Return the [X, Y] coordinate for the center point of the cell that contains the specified text.  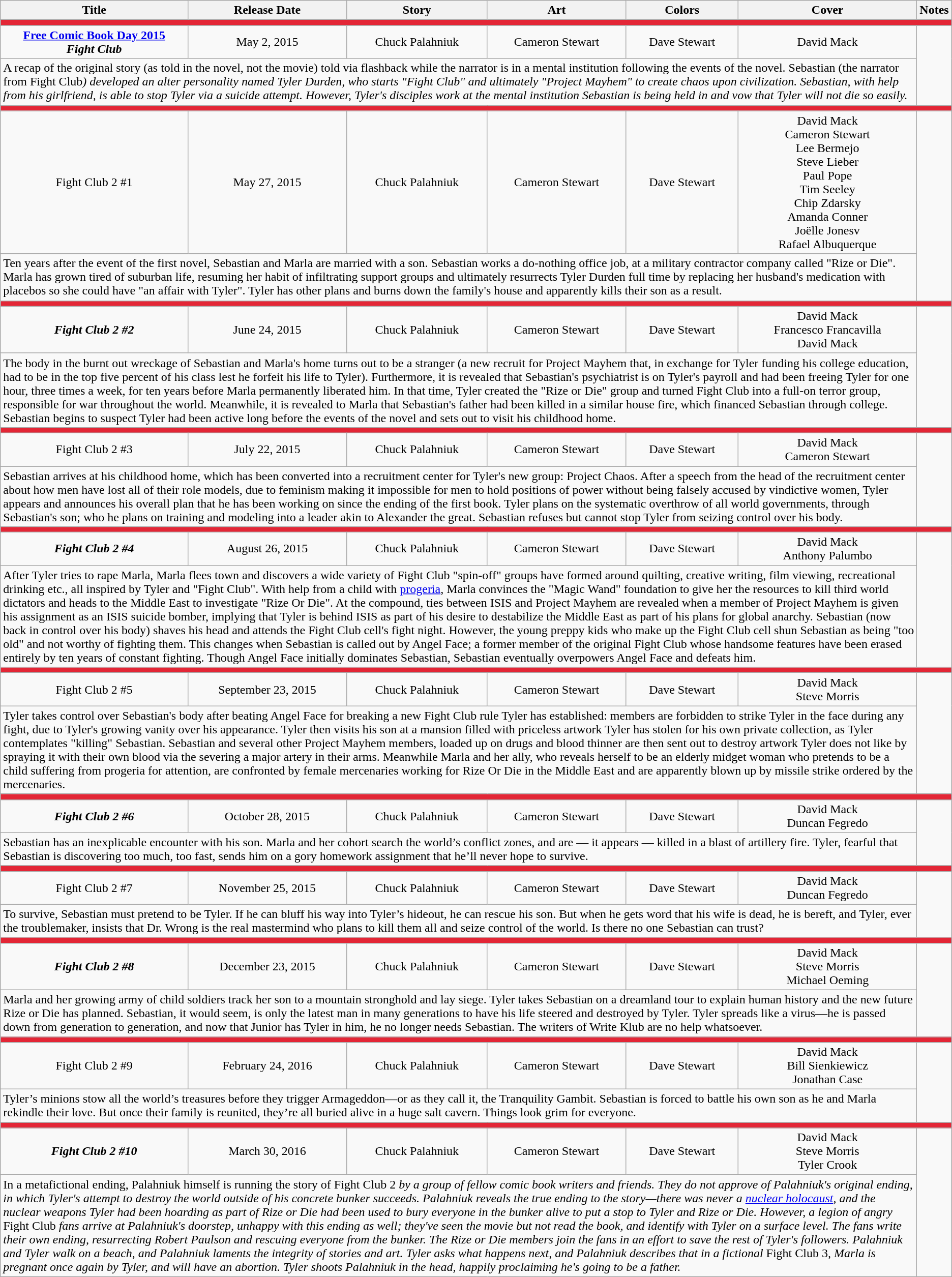
May 27, 2015 [267, 182]
David MackCameron Stewart [828, 450]
Fight Club 2 #1 [95, 182]
Fight Club 2 #9 [95, 1066]
Fight Club 2 #3 [95, 450]
May 2, 2015 [267, 42]
Art [556, 10]
Colors [682, 10]
Fight Club 2 #10 [95, 1151]
Fight Club 2 #8 [95, 966]
Free Comic Book Day 2015Fight Club [95, 42]
March 30, 2016 [267, 1151]
Fight Club 2 #7 [95, 888]
Fight Club 2 #2 [95, 330]
Release Date [267, 10]
June 24, 2015 [267, 330]
Fight Club 2 #5 [95, 690]
David MackSteve Morris [828, 690]
August 26, 2015 [267, 549]
David Mack [828, 42]
July 22, 2015 [267, 450]
David MackSteve Morris Tyler Crook [828, 1151]
Cover [828, 10]
David MackSteve Morris Michael Oeming [828, 966]
Title [95, 10]
November 25, 2015 [267, 888]
October 28, 2015 [267, 816]
December 23, 2015 [267, 966]
David MackCameron Stewart Lee Bermejo Steve Lieber Paul Pope Tim Seeley Chip Zdarsky Amanda Conner Joëlle JonesvRafael Albuquerque [828, 182]
David MackBill Sienkiewicz Jonathan Case [828, 1066]
Fight Club 2 #6 [95, 816]
Story [417, 10]
David MackAnthony Palumbo [828, 549]
September 23, 2015 [267, 690]
David MackFrancesco Francavilla David Mack [828, 330]
February 24, 2016 [267, 1066]
Notes [934, 10]
Fight Club 2 #4 [95, 549]
